Pinpoint the cell where the given text exists, returning its [X, Y] midpoint coordinate. 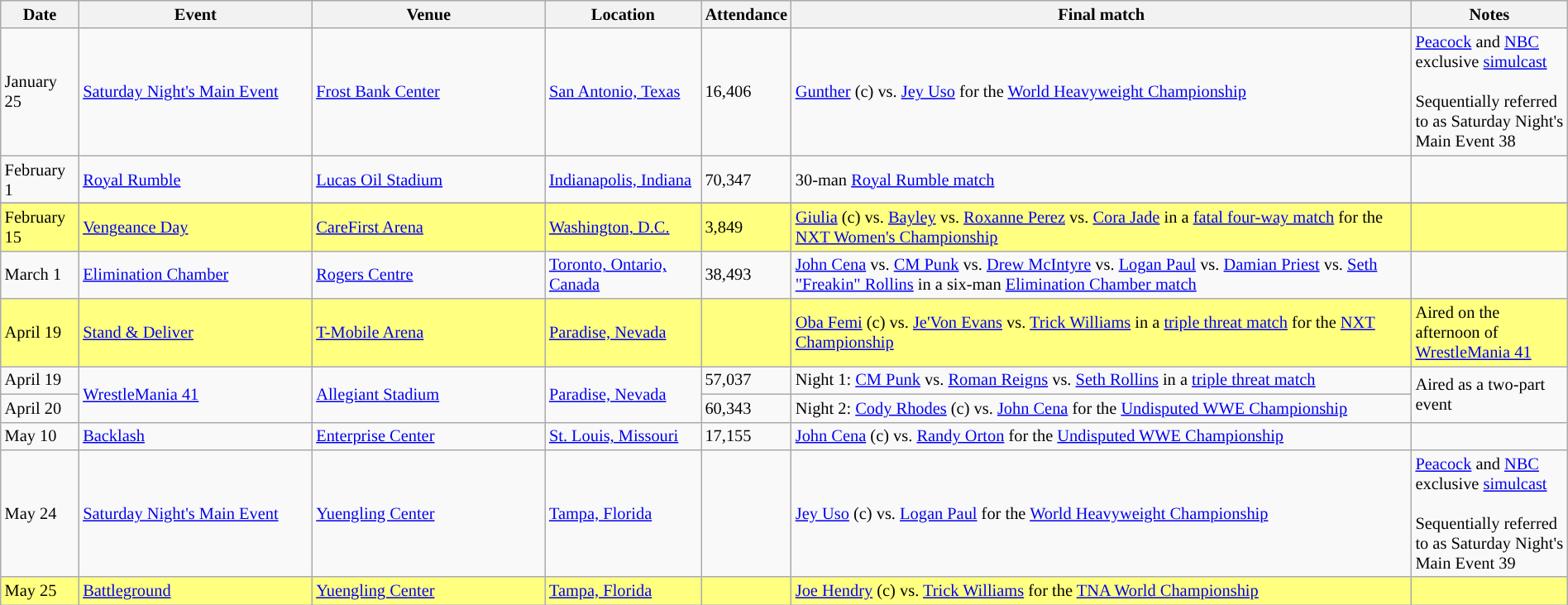
Backlash [195, 436]
Vengeance Day [195, 227]
Attendance [746, 14]
St. Louis, Missouri [623, 436]
70,347 [746, 180]
Peacock and NBC exclusive simulcastSequentially referred to as Saturday Night's Main Event 39 [1490, 513]
March 1 [40, 275]
Night 1: CM Punk vs. Roman Reigns vs. Seth Rollins in a triple threat match [1102, 380]
Location [623, 14]
16,406 [746, 92]
30-man Royal Rumble match [1102, 180]
38,493 [746, 275]
Joe Hendry (c) vs. Trick Williams for the TNA World Championship [1102, 591]
Event [195, 14]
T-Mobile Arena [428, 333]
Indianapolis, Indiana [623, 180]
Venue [428, 14]
May 10 [40, 436]
Toronto, Ontario, Canada [623, 275]
Allegiant Stadium [428, 394]
Date [40, 14]
May 24 [40, 513]
17,155 [746, 436]
Final match [1102, 14]
CareFirst Arena [428, 227]
Notes [1490, 14]
Frost Bank Center [428, 92]
John Cena (c) vs. Randy Orton for the Undisputed WWE Championship [1102, 436]
Enterprise Center [428, 436]
May 25 [40, 591]
John Cena vs. CM Punk vs. Drew McIntyre vs. Logan Paul vs. Damian Priest vs. Seth "Freakin" Rollins in a six-man Elimination Chamber match [1102, 275]
Royal Rumble [195, 180]
Night 2: Cody Rhodes (c) vs. John Cena for the Undisputed WWE Championship [1102, 408]
57,037 [746, 380]
Giulia (c) vs. Bayley vs. Roxanne Perez vs. Cora Jade in a fatal four-way match for the NXT Women's Championship [1102, 227]
WrestleMania 41 [195, 394]
60,343 [746, 408]
Jey Uso (c) vs. Logan Paul for the World Heavyweight Championship [1102, 513]
Oba Femi (c) vs. Je'Von Evans vs. Trick Williams in a triple threat match for the NXT Championship [1102, 333]
April 20 [40, 408]
Battleground [195, 591]
Washington, D.C. [623, 227]
Gunther (c) vs. Jey Uso for the World Heavyweight Championship [1102, 92]
3,849 [746, 227]
Rogers Centre [428, 275]
Stand & Deliver [195, 333]
February 1 [40, 180]
Aired on the afternoon of WrestleMania 41 [1490, 333]
Elimination Chamber [195, 275]
San Antonio, Texas [623, 92]
Lucas Oil Stadium [428, 180]
Aired as a two-part event [1490, 394]
February 15 [40, 227]
January 25 [40, 92]
Peacock and NBC exclusive simulcast Sequentially referred to as Saturday Night's Main Event 38 [1490, 92]
